Pinpoint the cell where the given text exists, returning its (X, Y) midpoint coordinate. 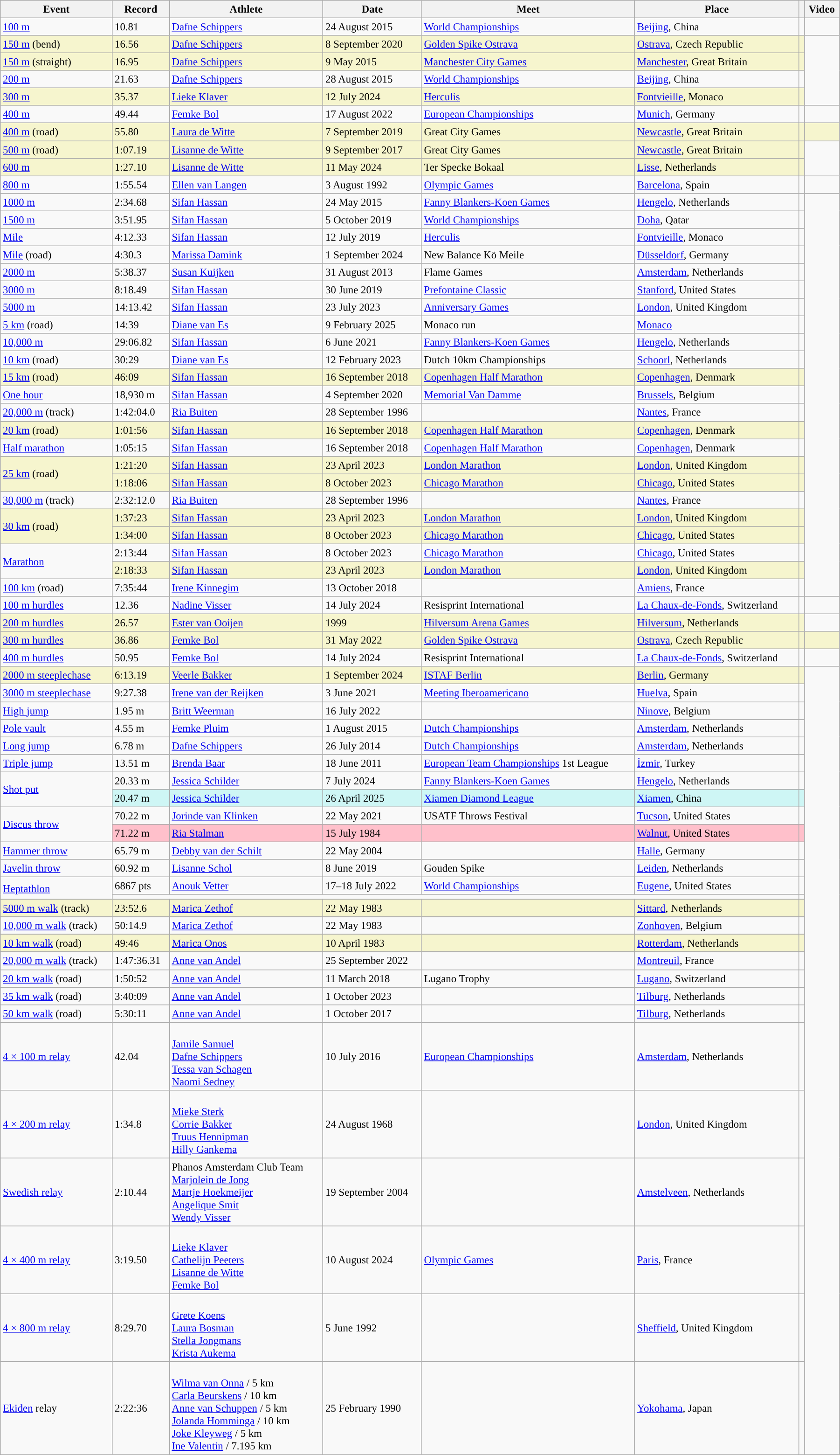
17–18 July 2022 (372, 886)
Doha, Qatar (716, 220)
Mile (56, 237)
14:13.42 (141, 307)
High jump (56, 711)
Monaco run (528, 325)
5000 m (56, 307)
300 m (56, 97)
Half marathon (56, 448)
1:07.19 (141, 150)
Memorial Van Damme (528, 395)
Susan Kuijken (246, 272)
3000 m steeplechase (56, 693)
Lisanne Schol (246, 868)
Irene van der Reijken (246, 693)
7 September 2019 (372, 132)
31 August 2013 (372, 272)
55.80 (141, 132)
Xiamen Diamond League (528, 798)
100 km (road) (56, 588)
9 May 2015 (372, 62)
Date (372, 9)
Laura de Witte (246, 132)
7 July 2024 (372, 781)
Tucson, United States (716, 816)
Shot put (56, 789)
12 July 2019 (372, 237)
Marica Onos (246, 943)
Montreuil, France (716, 961)
300 m hurdles (56, 640)
3 June 2021 (372, 693)
Lugano, Switzerland (716, 978)
49.44 (141, 114)
1 August 2015 (372, 728)
Veerle Bakker (246, 676)
10,000 m walk (track) (56, 926)
65.79 m (141, 851)
8 September 2020 (372, 44)
4 × 400 m relay (56, 1260)
10 July 2016 (372, 1056)
Ria Stalman (246, 833)
4 September 2020 (372, 395)
Berlin, Germany (716, 676)
Ter Specke Bokaal (528, 167)
Lisse, Netherlands (716, 167)
46:09 (141, 377)
Gouden Spike (528, 868)
28 August 2015 (372, 79)
4:12.33 (141, 237)
20.33 m (141, 781)
ISTAF Berlin (528, 676)
20 km walk (road) (56, 978)
1:34.8 (141, 1124)
11 March 2018 (372, 978)
Record (141, 9)
Marathon (56, 561)
Sittard, Netherlands (716, 908)
26.57 (141, 623)
Nadine Visser (246, 605)
1:55.54 (141, 185)
13 October 2018 (372, 588)
2:18:33 (141, 570)
Wilma van Onna / 5 kmCarla Beurskens / 10 kmAnne van Schuppen / 5 kmJolanda Homminga / 10 kmJoke Kleyweg / 5 kmIne Valentin / 7.195 km (246, 1408)
5 October 2019 (372, 220)
12.36 (141, 605)
15 km (road) (56, 377)
1.95 m (141, 711)
50:14.9 (141, 926)
Ester van Ooijen (246, 623)
12 July 2024 (372, 97)
One hour (56, 395)
1:01:56 (141, 430)
Debby van der Schilt (246, 851)
12 February 2023 (372, 360)
200 m (56, 79)
2:34.68 (141, 202)
Rotterdam, Netherlands (716, 943)
150 m (straight) (56, 62)
8 June 2019 (372, 868)
10,000 m (56, 342)
1:18:06 (141, 483)
1:27.10 (141, 167)
Lugano Trophy (528, 978)
Lieke Klaver (246, 97)
24 August 1968 (372, 1124)
Jorinde van Klinken (246, 816)
Hilversum, Netherlands (716, 623)
Video (821, 9)
30,000 m (track) (56, 500)
20 km (road) (56, 430)
4 × 100 m relay (56, 1056)
Halle, Germany (716, 851)
10.81 (141, 27)
Manchester City Games (528, 62)
Grete KoensLaura BosmanStella JongmansKrista Aukema (246, 1328)
4.55 m (141, 728)
Place (716, 9)
Mieke SterkCorrie BakkerTruus HennipmanHilly Gankema (246, 1124)
30 June 2019 (372, 290)
16.95 (141, 62)
8:29.70 (141, 1328)
25 September 2022 (372, 961)
Paris, France (716, 1260)
Meeting Iberoamericano (528, 693)
Marissa Damink (246, 255)
3 August 1992 (372, 185)
2000 m steeplechase (56, 676)
18,930 m (141, 395)
Ninove, Belgium (716, 711)
5:30:11 (141, 1013)
Sheffield, United Kingdom (716, 1328)
6:13.19 (141, 676)
Manchester, Great Britain (716, 62)
Anouk Vetter (246, 886)
26 April 2025 (372, 798)
13.51 m (141, 763)
150 m (bend) (56, 44)
3000 m (56, 290)
30 km (road) (56, 526)
Pole vault (56, 728)
22 May 2004 (372, 851)
6867 pts (141, 886)
800 m (56, 185)
14:39 (141, 325)
9 February 2025 (372, 325)
European Team Championships 1st League (528, 763)
4:30.3 (141, 255)
25 February 1990 (372, 1408)
400 m (road) (56, 132)
4 × 200 m relay (56, 1124)
16 July 2022 (372, 711)
Irene Kinnegim (246, 588)
10 km walk (road) (56, 943)
1:21:20 (141, 465)
Düsseldorf, Germany (716, 255)
23 July 2023 (372, 307)
600 m (56, 167)
70.22 m (141, 816)
10 August 2024 (372, 1260)
Amstelveen, Netherlands (716, 1192)
100 m (56, 27)
Leiden, Netherlands (716, 868)
42.04 (141, 1056)
Huelva, Spain (716, 693)
7:35:44 (141, 588)
1:05:15 (141, 448)
Ellen van Langen (246, 185)
Athlete (246, 9)
Xiamen, China (716, 798)
Brenda Baar (246, 763)
5000 m walk (track) (56, 908)
6.78 m (141, 746)
2:32:12.0 (141, 500)
Amiens, France (716, 588)
5:38.37 (141, 272)
Heptathlon (56, 888)
400 m hurdles (56, 658)
17 August 2022 (372, 114)
Walnut, United States (716, 833)
Phanos Amsterdam Club TeamMarjolein de JongMartje HoekmeijerAngelique SmitWendy Visser (246, 1192)
5 June 1992 (372, 1328)
9:27.38 (141, 693)
New Balance Kö Meile (528, 255)
2:22:36 (141, 1408)
Barcelona, Spain (716, 185)
24 May 2015 (372, 202)
Meet (528, 9)
400 m (56, 114)
Lieke KlaverCathelijn PeetersLisanne de WitteFemke Bol (246, 1260)
Femke Pluim (246, 728)
Anniversary Games (528, 307)
20,000 m (track) (56, 413)
200 m hurdles (56, 623)
Javelin throw (56, 868)
31 May 2022 (372, 640)
21.63 (141, 79)
1:50:52 (141, 978)
10 km (road) (56, 360)
2:10.44 (141, 1192)
Britt Weerman (246, 711)
49:46 (141, 943)
Event (56, 9)
60.92 m (141, 868)
Stanford, United States (716, 290)
9 September 2017 (372, 150)
11 May 2024 (372, 167)
19 September 2004 (372, 1192)
3:40:09 (141, 996)
Long jump (56, 746)
Ekiden relay (56, 1408)
Discus throw (56, 824)
Schoorl, Netherlands (716, 360)
Hammer throw (56, 851)
1999 (372, 623)
20.47 m (141, 798)
1 October 2023 (372, 996)
8:18.49 (141, 290)
50.95 (141, 658)
Zonhoven, Belgium (716, 926)
100 m hurdles (56, 605)
24 August 2015 (372, 27)
2:13:44 (141, 553)
Jamile SamuelDafne SchippersTessa van SchagenNaomi Sedney (246, 1056)
Munich, Germany (716, 114)
35.37 (141, 97)
Brussels, Belgium (716, 395)
22 May 2021 (372, 816)
30:29 (141, 360)
16.56 (141, 44)
Eugene, United States (716, 886)
71.22 m (141, 833)
25 km (road) (56, 474)
10 April 1983 (372, 943)
4 × 800 m relay (56, 1328)
2000 m (56, 272)
1000 m (56, 202)
Swedish relay (56, 1192)
Yokohama, Japan (716, 1408)
1 October 2017 (372, 1013)
3:51.95 (141, 220)
18 June 2011 (372, 763)
Dutch 10km Championships (528, 360)
15 July 1984 (372, 833)
36.86 (141, 640)
3:19.50 (141, 1260)
Mile (road) (56, 255)
29:06.82 (141, 342)
İzmir, Turkey (716, 763)
35 km walk (road) (56, 996)
Monaco (716, 325)
1500 m (56, 220)
500 m (road) (56, 150)
50 km walk (road) (56, 1013)
Prefontaine Classic (528, 290)
Triple jump (56, 763)
23:52.6 (141, 908)
20,000 m walk (track) (56, 961)
USATF Throws Festival (528, 816)
1:47:36.31 (141, 961)
26 July 2014 (372, 746)
Hilversum Arena Games (528, 623)
5 km (road) (56, 325)
6 June 2021 (372, 342)
1:34:00 (141, 535)
1:37:23 (141, 518)
1:42:04.0 (141, 413)
Flame Games (528, 272)
